Capture the cell that displays the provided text and extract its [X, Y] central coordinate. 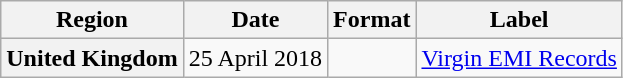
Virgin EMI Records [519, 58]
25 April 2018 [255, 58]
United Kingdom [92, 58]
Region [92, 20]
Date [255, 20]
Label [519, 20]
Format [372, 20]
